Provide the [x, y] coordinate of the cell's center where the given text is located.  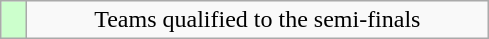
Teams qualified to the semi-finals [258, 20]
